Capture the cell that displays the provided text and extract its [x, y] central coordinate. 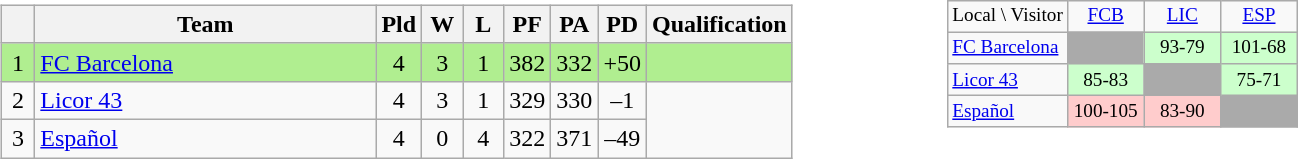
322 [528, 138]
332 [574, 62]
85-83 [1106, 80]
75-71 [1260, 80]
+50 [622, 62]
83-90 [1182, 111]
L [484, 24]
FCB [1106, 16]
PD [622, 24]
382 [528, 62]
PF [528, 24]
Local \ Visitor [1008, 16]
PA [574, 24]
ESP [1260, 16]
–49 [622, 138]
0 [442, 138]
330 [574, 100]
371 [574, 138]
–1 [622, 100]
W [442, 24]
2 [18, 100]
Team [206, 24]
LIC [1182, 16]
Pld [399, 24]
Qualification [719, 24]
93-79 [1182, 48]
329 [528, 100]
101-68 [1260, 48]
100-105 [1106, 111]
